Scan for the cell matching the given text and deliver its [X, Y] coordinate at center. 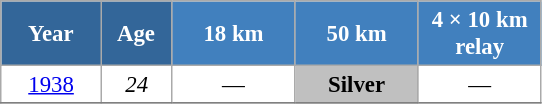
50 km [356, 34]
18 km [234, 34]
4 × 10 km relay [480, 34]
Silver [356, 85]
24 [136, 85]
Year [52, 34]
Age [136, 34]
1938 [52, 85]
